Find where the given text appears and provide that cell's center as [x, y] coordinate. 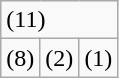
(1) [98, 58]
(11) [60, 20]
(8) [20, 58]
(2) [60, 58]
